For the text-containing cell, return its midpoint in [X, Y] coordinate format. 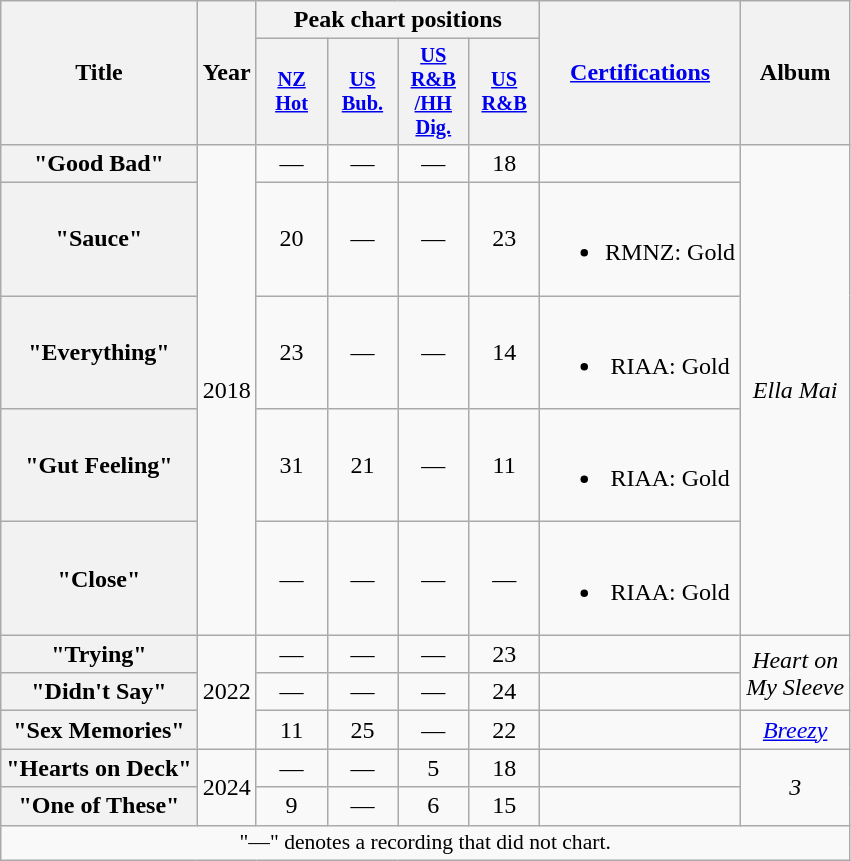
"Sauce" [99, 240]
9 [292, 806]
RMNZ: Gold [640, 240]
"—" denotes a recording that did not chart. [426, 843]
"One of These" [99, 806]
"Close" [99, 578]
Breezy [796, 730]
Heart onMy Sleeve [796, 673]
14 [504, 352]
20 [292, 240]
Peak chart positions [398, 20]
21 [362, 466]
5 [434, 768]
"Gut Feeling" [99, 466]
USR&B [504, 92]
31 [292, 466]
USBub. [362, 92]
25 [362, 730]
2022 [226, 692]
Album [796, 73]
"Hearts on Deck" [99, 768]
6 [434, 806]
"Trying" [99, 654]
USR&B/HHDig. [434, 92]
2024 [226, 787]
Certifications [640, 73]
"Sex Memories" [99, 730]
24 [504, 692]
22 [504, 730]
15 [504, 806]
2018 [226, 389]
"Good Bad" [99, 163]
"Everything" [99, 352]
3 [796, 787]
Title [99, 73]
NZHot [292, 92]
Ella Mai [796, 389]
"Didn't Say" [99, 692]
Year [226, 73]
